Provide the (x, y) coordinate of the cell's center where the given text is located.  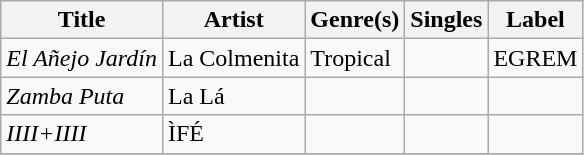
Genre(s) (355, 20)
Tropical (355, 58)
Label (536, 20)
Title (82, 20)
La Colmenita (233, 58)
La Lá (233, 96)
IIII+IIII (82, 134)
ÌFÉ (233, 134)
Zamba Puta (82, 96)
Artist (233, 20)
EGREM (536, 58)
Singles (446, 20)
El Añejo Jardín (82, 58)
